Identify which cell holds the provided text, then report its [x, y] central coordinate. 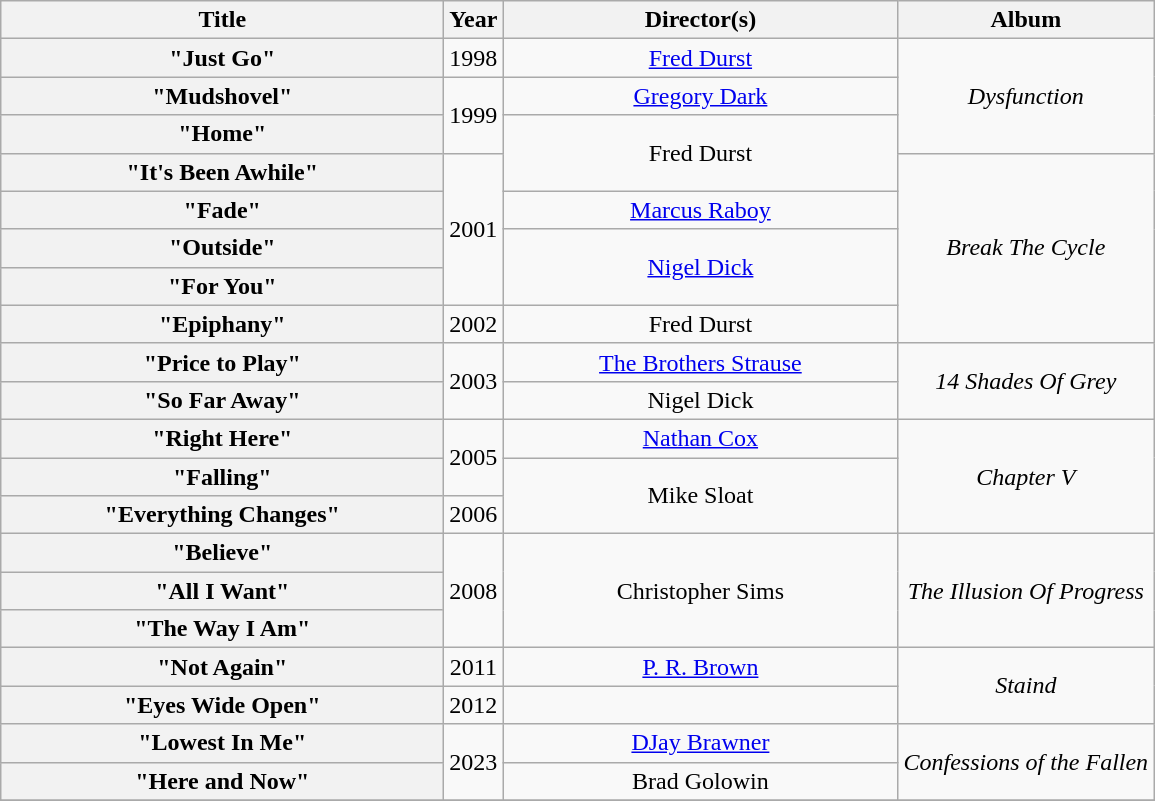
The Brothers Strause [700, 362]
1999 [474, 115]
"It's Been Awhile" [222, 172]
2012 [474, 705]
2001 [474, 229]
2023 [474, 762]
Title [222, 20]
"Price to Play" [222, 362]
"Home" [222, 134]
"The Way I Am" [222, 629]
2006 [474, 515]
2008 [474, 591]
1998 [474, 58]
14 Shades Of Grey [1026, 381]
2005 [474, 457]
Nathan Cox [700, 438]
Break The Cycle [1026, 248]
"Fade" [222, 210]
Staind [1026, 686]
The Illusion Of Progress [1026, 591]
Gregory Dark [700, 96]
Dysfunction [1026, 96]
"All I Want" [222, 591]
2002 [474, 324]
P. R. Brown [700, 667]
2011 [474, 667]
"Lowest In Me" [222, 743]
"Just Go" [222, 58]
Director(s) [700, 20]
DJay Brawner [700, 743]
Christopher Sims [700, 591]
"Not Again" [222, 667]
"For You" [222, 286]
Marcus Raboy [700, 210]
"Epiphany" [222, 324]
"Right Here" [222, 438]
"So Far Away" [222, 400]
"Mudshovel" [222, 96]
"Here and Now" [222, 781]
"Believe" [222, 553]
"Eyes Wide Open" [222, 705]
Chapter V [1026, 476]
Brad Golowin [700, 781]
Album [1026, 20]
Confessions of the Fallen [1026, 762]
"Outside" [222, 248]
Year [474, 20]
Mike Sloat [700, 496]
"Falling" [222, 477]
"Everything Changes" [222, 515]
2003 [474, 381]
